Extract the [x, y] coordinate from the center of the cell holding the provided text.  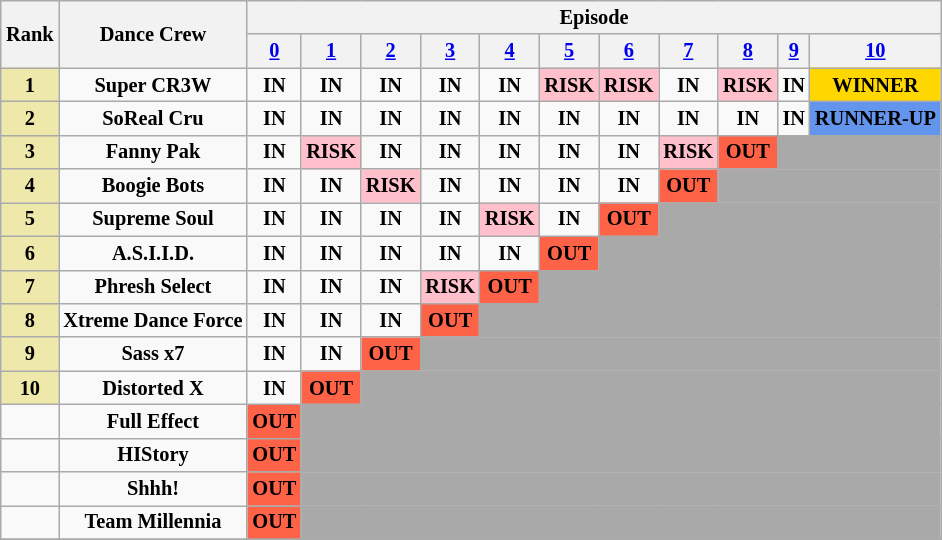
Shhh! [152, 489]
A.S.I.I.D. [152, 253]
Dance Crew [152, 34]
HIStory [152, 455]
Fanny Pak [152, 152]
SoReal Cru [152, 118]
Supreme Soul [152, 219]
Super CR3W [152, 85]
Rank [30, 34]
Sass x7 [152, 354]
Xtreme Dance Force [152, 320]
Distorted X [152, 388]
Boogie Bots [152, 186]
WINNER [876, 85]
Full Effect [152, 421]
0 [274, 51]
RUNNER-UP [876, 118]
Phresh Select [152, 287]
Team Millennia [152, 522]
Episode [594, 17]
